Find where the given text appears and provide that cell's center as (x, y) coordinate. 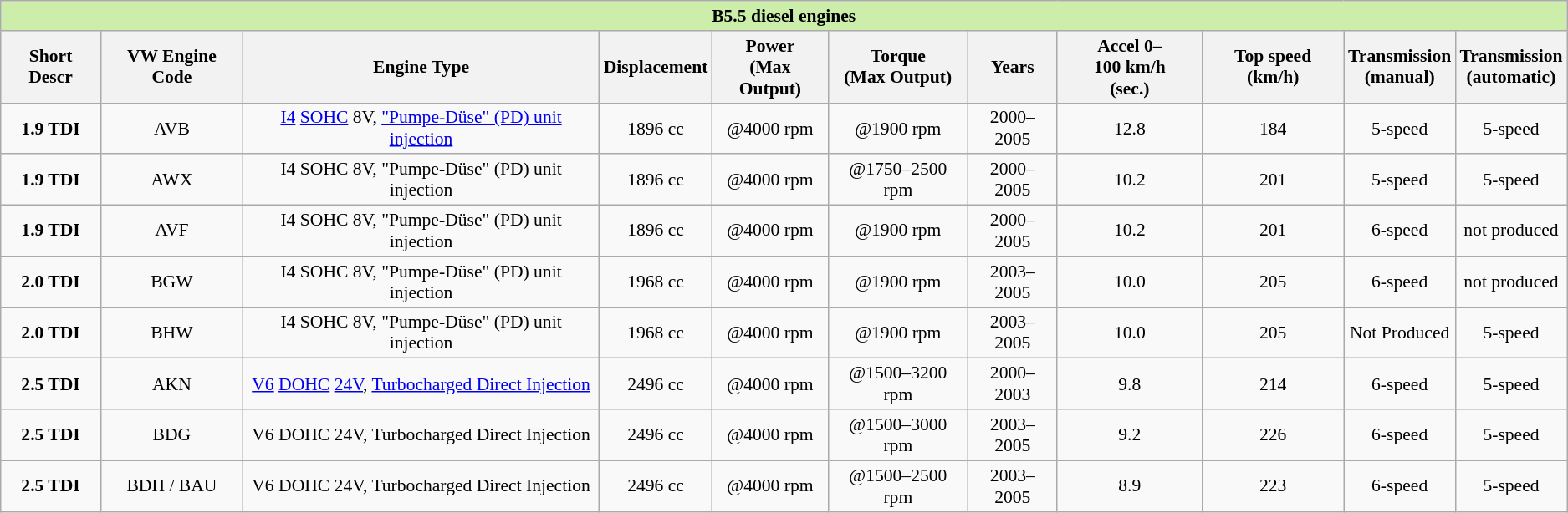
2000–2003 (1012, 384)
@1500–3200 rpm (898, 384)
AVB (171, 129)
Years (1012, 67)
BGW (171, 282)
9.8 (1129, 384)
VW Engine Code (171, 67)
AWX (171, 180)
AKN (171, 384)
223 (1273, 486)
9.2 (1129, 434)
BDH / BAU (171, 486)
@1500–3000 rpm (898, 434)
8.9 (1129, 486)
AVF (171, 231)
B5.5 diesel engines (784, 16)
BHW (171, 333)
@1750–2500 rpm (898, 180)
Transmission(manual) (1400, 67)
Displacement (656, 67)
Power (Max Output) (769, 67)
@1500–2500 rpm (898, 486)
Torque (Max Output) (898, 67)
12.8 (1129, 129)
Top speed (km/h) (1273, 67)
214 (1273, 384)
BDG (171, 434)
Not Produced (1400, 333)
184 (1273, 129)
Engine Type (421, 67)
226 (1273, 434)
Short Descr (51, 67)
Accel 0–100 km/h(sec.) (1129, 67)
Transmission(automatic) (1510, 67)
